Find where the given text appears and provide that cell's center as [X, Y] coordinate. 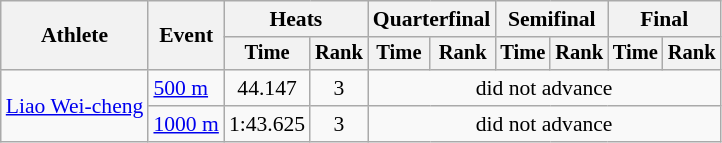
44.147 [267, 88]
Quarterfinal [432, 19]
Athlete [75, 36]
Liao Wei-cheng [75, 106]
1:43.625 [267, 124]
Event [186, 36]
1000 m [186, 124]
Semifinal [551, 19]
Heats [296, 19]
500 m [186, 88]
Final [664, 19]
